Search for the cell housing the specified text and yield its (x, y) center coordinate. 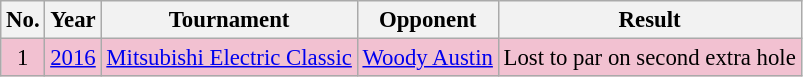
1 (23, 58)
Result (650, 20)
Tournament (229, 20)
2016 (73, 58)
Lost to par on second extra hole (650, 58)
Woody Austin (428, 58)
Year (73, 20)
No. (23, 20)
Mitsubishi Electric Classic (229, 58)
Opponent (428, 20)
